Pinpoint the cell where the given text exists, returning its (x, y) midpoint coordinate. 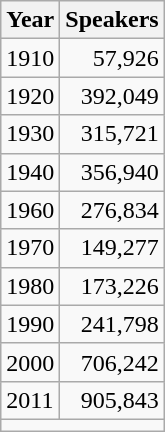
2011 (30, 400)
Speakers (112, 20)
905,843 (112, 400)
392,049 (112, 96)
Year (30, 20)
1960 (30, 210)
356,940 (112, 172)
173,226 (112, 286)
1920 (30, 96)
276,834 (112, 210)
241,798 (112, 324)
1980 (30, 286)
1940 (30, 172)
706,242 (112, 362)
2000 (30, 362)
1930 (30, 134)
1970 (30, 248)
149,277 (112, 248)
1990 (30, 324)
315,721 (112, 134)
1910 (30, 58)
57,926 (112, 58)
